Locate the cell with the specified text and output its [x, y] center coordinate. 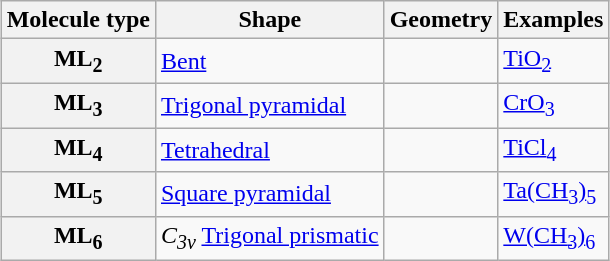
Molecule type [78, 20]
Square pyramidal [270, 194]
Tetrahedral [270, 150]
Bent [270, 61]
ML4 [78, 150]
ML2 [78, 61]
ML6 [78, 238]
CrO3 [554, 105]
TiCl4 [554, 150]
Ta(CH3)5 [554, 194]
TiO2 [554, 61]
Trigonal pyramidal [270, 105]
Shape [270, 20]
C3v Trigonal prismatic [270, 238]
ML5 [78, 194]
Geometry [441, 20]
ML3 [78, 105]
Examples [554, 20]
W(CH3)6 [554, 238]
